Return the [X, Y] coordinate for the center point of the cell that contains the specified text.  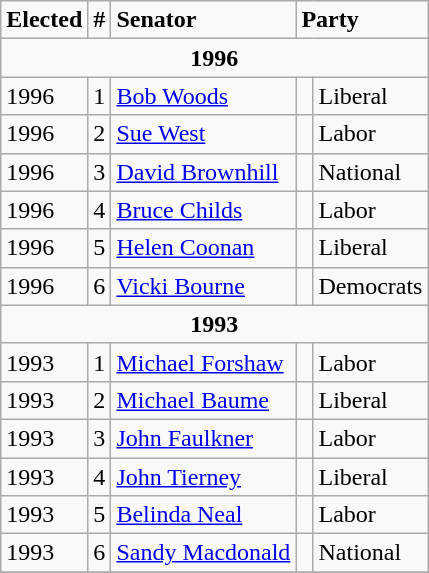
Michael Baume [204, 400]
John Faulkner [204, 438]
# [100, 20]
Elected [44, 20]
Sandy Macdonald [204, 553]
David Brownhill [204, 172]
Vicki Bourne [204, 286]
Belinda Neal [204, 515]
Party [362, 20]
Sue West [204, 134]
Helen Coonan [204, 248]
Democrats [370, 286]
Senator [204, 20]
Bob Woods [204, 96]
Michael Forshaw [204, 362]
Bruce Childs [204, 210]
John Tierney [204, 477]
